Capture the cell that displays the provided text and extract its [X, Y] central coordinate. 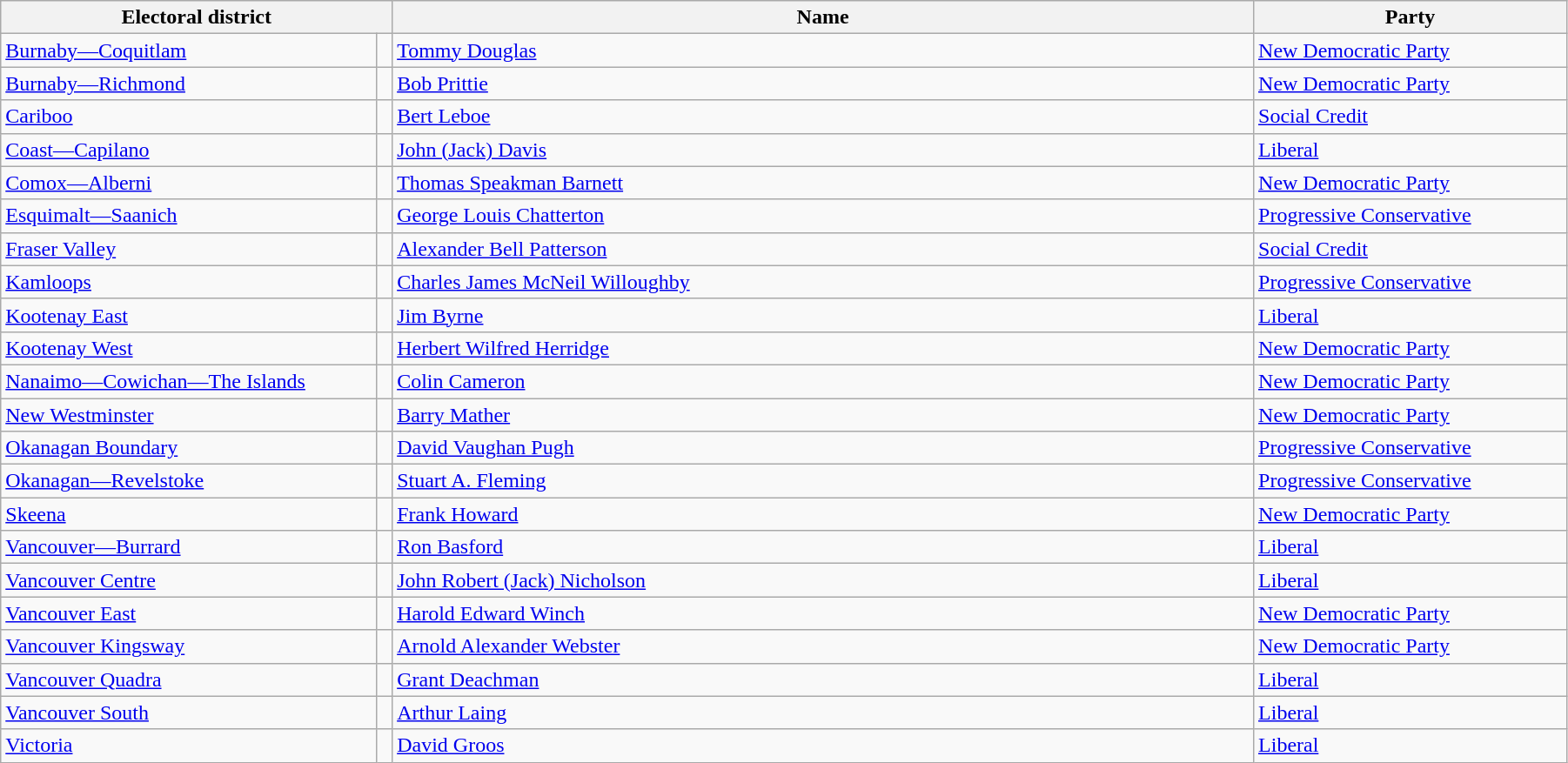
Party [1411, 17]
Alexander Bell Patterson [823, 249]
Okanagan—Revelstoke [189, 481]
Victoria [189, 746]
Arnold Alexander Webster [823, 646]
John Robert (Jack) Nicholson [823, 580]
Grant Deachman [823, 679]
Vancouver—Burrard [189, 547]
Kamloops [189, 282]
Jim Byrne [823, 315]
Bert Leboe [823, 117]
David Groos [823, 746]
Okanagan Boundary [189, 448]
Bob Prittie [823, 84]
Comox—Alberni [189, 183]
Cariboo [189, 117]
Fraser Valley [189, 249]
Stuart A. Fleming [823, 481]
Burnaby—Richmond [189, 84]
Skeena [189, 514]
John (Jack) Davis [823, 150]
Thomas Speakman Barnett [823, 183]
Frank Howard [823, 514]
Vancouver South [189, 713]
Tommy Douglas [823, 50]
Burnaby—Coquitlam [189, 50]
Colin Cameron [823, 381]
Ron Basford [823, 547]
Electoral district [197, 17]
Herbert Wilfred Herridge [823, 348]
Nanaimo—Cowichan—The Islands [189, 381]
David Vaughan Pugh [823, 448]
Harold Edward Winch [823, 613]
Barry Mather [823, 415]
Coast—Capilano [189, 150]
Kootenay West [189, 348]
Esquimalt—Saanich [189, 216]
Kootenay East [189, 315]
Vancouver East [189, 613]
New Westminster [189, 415]
Vancouver Centre [189, 580]
Vancouver Kingsway [189, 646]
Name [823, 17]
Vancouver Quadra [189, 679]
Charles James McNeil Willoughby [823, 282]
George Louis Chatterton [823, 216]
Arthur Laing [823, 713]
